Scan for the cell matching the given text and deliver its (X, Y) coordinate at center. 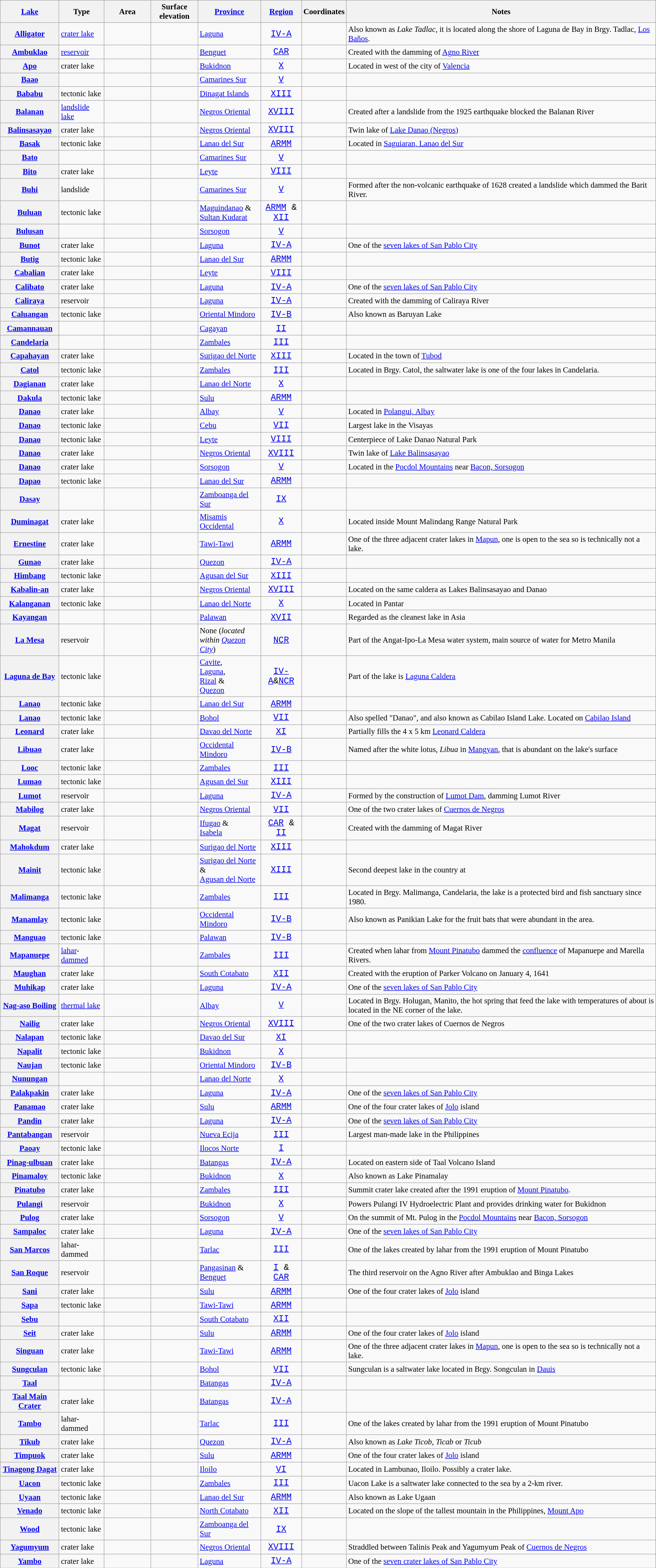
Named after the white lotus, Libua in Mangyan, that is abundant on the lake's surface (501, 750)
Type (82, 12)
Sungculan (30, 1369)
Dinagat Islands (229, 93)
thermal lake (82, 1005)
Magat (30, 828)
Singuan (30, 1351)
Ifugao &Isabela (229, 828)
Cagayan (229, 328)
Located in Polangui, Albay (501, 411)
Nag-aso Boiling (30, 1005)
Manguao (30, 937)
Kalanganan (30, 603)
Iloilo (229, 1469)
IV-A&NCR (281, 677)
Maguindanao &Sultan Kudarat (229, 213)
Also known as Lake Ticob, Ticab or Ticub (501, 1442)
North Cotabato (229, 1511)
Mahokdum (30, 847)
Taal Main Crater (30, 1401)
Baao (30, 80)
CAR (281, 52)
Palakpakin (30, 1093)
Duminagat (30, 521)
Located on the same caldera as Lakes Balinsasayao and Danao (501, 589)
Lake (30, 12)
Located in Saguiaran, Lanao del Sur (501, 144)
Yambo (30, 1561)
Located on eastern side of Taal Volcano Island (501, 1162)
San Roque (30, 1273)
Maughan (30, 973)
Located inside Mount Malindang Range Natural Park (501, 521)
Located on the slope of the tallest mountain in the Philippines, Mount Apo (501, 1511)
Dagianan (30, 384)
Timpuok (30, 1455)
Cebu (229, 425)
Manamlay (30, 919)
Nunungan (30, 1079)
Uacon (30, 1483)
On the summit of Mt. Pulog in the Pocdol Mountains near Bacon, Sorsogon (501, 1217)
Located in Brgy. Catol, the saltwater lake is one of the four lakes in Candelaria. (501, 370)
Libuao (30, 750)
Candelaria (30, 342)
Straddled between Talinis Peak and Yagumyum Peak of Cuernos de Negros (501, 1547)
Ambuklao (30, 52)
La Mesa (30, 640)
Ernestine (30, 544)
Largest lake in the Visayas (501, 425)
Basak (30, 144)
Uyaan (30, 1497)
Paoay (30, 1148)
Province (229, 12)
Also known as Lake Pinamalay (501, 1176)
Located in Brgy. Holugan, Manito, the hot spring that feed the lake with temperatures of about is located in the NE corner of the lake. (501, 1005)
Yagumyum (30, 1547)
Pulangi (30, 1203)
landslide lake (82, 111)
NCR (281, 640)
Bababu (30, 93)
Area (127, 12)
Sapa (30, 1305)
CAR &II (281, 828)
Part of the lake is Laguna Caldera (501, 677)
Panamao (30, 1106)
Part of the Angat-Ipo-La Mesa water system, main source of water for Metro Manila (501, 640)
Surfaceelevation (174, 12)
Calibato (30, 287)
Mabilog (30, 809)
Also known as Lake Tadlac, it is located along the shore of Laguna de Bay in Brgy. Tadlac, Los Baños. (501, 34)
Sebu (30, 1319)
Mapanuepe (30, 956)
Created with the damming of Magat River (501, 828)
Largest man-made lake in the Philippines (501, 1134)
Lumao (30, 781)
Located in Lambunao, Iloilo. Possibly a crater lake. (501, 1469)
Regarded as the cleanest lake in Asia (501, 617)
Misamis Occidental (229, 521)
Tambo (30, 1424)
Twin lake of Lake Balinsasayao (501, 453)
VI (281, 1469)
Alligator (30, 34)
Looc (30, 768)
Uacon Lake is a saltwater lake connected to the sea by a 2-km river. (501, 1483)
Created with the damming of Caliraya River (501, 301)
Bulusan (30, 231)
Coordinates (324, 12)
Dasay (30, 499)
Second deepest lake in the country at (501, 870)
Davao del Sur (229, 1037)
Located in west of the city of Valencia (501, 66)
Capahayan (30, 356)
Created after a landslide from the 1925 earthquake blocked the Balanan River (501, 111)
Tikub (30, 1442)
Sani (30, 1291)
Surigao del Norte &Agusan del Norte (229, 870)
Wood (30, 1529)
Caluangan (30, 314)
Pulog (30, 1217)
The third reservoir on the Agno River after Ambuklao and Binga Lakes (501, 1273)
Gunao (30, 562)
Kabalin-an (30, 589)
Naujan (30, 1065)
One of the seven crater lakes of San Pablo City (501, 1561)
Nueva Ecija (229, 1134)
Pangasinan &Benguet (229, 1273)
landslide (82, 190)
Pandin (30, 1120)
Balinsasayao (30, 130)
Himbang (30, 575)
Created with the eruption of Parker Volcano on January 4, 1641 (501, 973)
Summit crater lake created after the 1991 eruption of Mount Pinatubo. (501, 1190)
XVII (281, 617)
Also known as Baruyan Lake (501, 314)
Malimanga (30, 897)
Buluan (30, 213)
Seit (30, 1333)
Benguet (229, 52)
San Marcos (30, 1250)
Mainit (30, 870)
Kayangan (30, 617)
None (located within Quezon City) (229, 640)
Venado (30, 1511)
Cavite,Laguna,Rizal &Quezon (229, 677)
Twin lake of Lake Danao (Negros) (501, 130)
Pinamaloy (30, 1176)
Dakula (30, 397)
Formed after the non-volcanic earthquake of 1628 created a landslide which dammed the Barit River. (501, 190)
Notes (501, 12)
Sampaloc (30, 1231)
Catol (30, 370)
Pinatubo (30, 1190)
Sungculan is a saltwater lake located in Brgy. Songculan in Dauis (501, 1369)
Pantabangan (30, 1134)
Cabalian (30, 273)
Caliraya (30, 301)
Created with the damming of Agno River (501, 52)
Created when lahar from Mount Pinatubo dammed the confluence of Mapanuepe and Marella Rivers. (501, 956)
Muhikap (30, 987)
Laguna de Bay (30, 677)
Leonard (30, 732)
Bunot (30, 245)
Formed by the construction of Lumot Dam, damming Lumot River (501, 795)
Also spelled "Danao", and also known as Cabilao Island Lake. Located on Cabilao Island (501, 718)
Tinagong Dagat (30, 1469)
Apo (30, 66)
I &CAR (281, 1273)
Butig (30, 259)
Located in Brgy. Malimanga, Candelaria, the lake is a protected bird and fish sanctuary since 1980. (501, 897)
Partially fills the 4 x 5 km Leonard Caldera (501, 732)
Pinag-ulbuan (30, 1162)
Centerpiece of Lake Danao Natural Park (501, 439)
Bito (30, 171)
Bato (30, 158)
Camannauan (30, 328)
Buhi (30, 190)
Ilocos Norte (229, 1148)
Davao del Norte (229, 732)
Lumot (30, 795)
Nalapan (30, 1037)
I (281, 1148)
Also known as Lake Ugaan (501, 1497)
Region (281, 12)
Napalit (30, 1051)
Located in the town of Tubod (501, 356)
Balanan (30, 111)
Also known as Panikian Lake for the fruit bats that were abundant in the area. (501, 919)
II (281, 328)
Located in the Pocdol Mountains near Bacon, Sorsogon (501, 467)
ARMM &XII (281, 213)
Taal (30, 1383)
Dapao (30, 481)
Located in Pantar (501, 603)
Nailig (30, 1023)
Powers Pulangi IV Hydroelectric Plant and provides drinking water for Bukidnon (501, 1203)
